Identify which cell holds the provided text, then report its (X, Y) central coordinate. 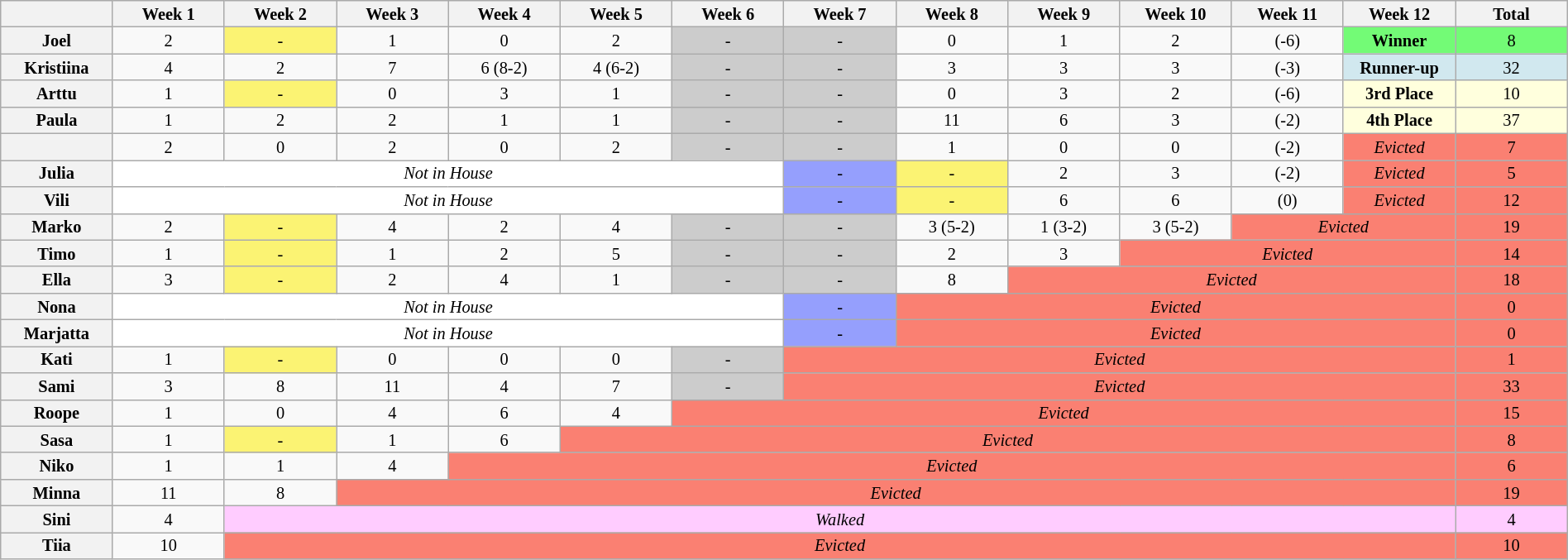
Week 1 (169, 13)
1 (3-2) (1064, 227)
12 (1512, 199)
Walked (839, 519)
4th Place (1399, 120)
Julia (56, 173)
Ella (56, 280)
Minna (56, 492)
Week 11 (1287, 13)
Nona (56, 306)
4 (6-2) (615, 67)
37 (1512, 120)
(-3) (1287, 67)
Vili (56, 199)
Sasa (56, 439)
Week 6 (728, 13)
Marko (56, 227)
(0) (1287, 199)
Timo (56, 253)
33 (1512, 386)
Arttu (56, 93)
Kristiina (56, 67)
32 (1512, 67)
Paula (56, 120)
Niko (56, 466)
Roope (56, 413)
Week 9 (1064, 13)
18 (1512, 280)
Winner (1399, 40)
3rd Place (1399, 93)
Week 4 (504, 13)
Total (1512, 13)
Marjatta (56, 333)
Week 5 (615, 13)
Sami (56, 386)
Joel (56, 40)
Week 7 (840, 13)
15 (1512, 413)
Kati (56, 359)
6 (8-2) (504, 67)
Runner-up (1399, 67)
14 (1512, 253)
Week 10 (1176, 13)
Tiia (56, 545)
Week 2 (280, 13)
Sini (56, 519)
Week 3 (392, 13)
Week 8 (951, 13)
Week 12 (1399, 13)
